Determine the [x, y] coordinate at the center of the cell enclosing the given text.  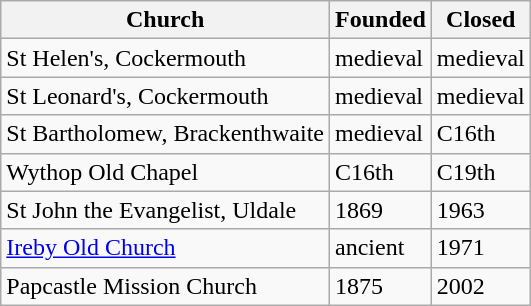
1963 [480, 210]
1869 [381, 210]
St Helen's, Cockermouth [166, 58]
Ireby Old Church [166, 248]
Closed [480, 20]
St Bartholomew, Brackenthwaite [166, 134]
1971 [480, 248]
ancient [381, 248]
C19th [480, 172]
Papcastle Mission Church [166, 286]
1875 [381, 286]
Founded [381, 20]
Wythop Old Chapel [166, 172]
Church [166, 20]
2002 [480, 286]
St John the Evangelist, Uldale [166, 210]
St Leonard's, Cockermouth [166, 96]
